Detect which cell encompasses the target text, then output its (x, y) center coordinate. 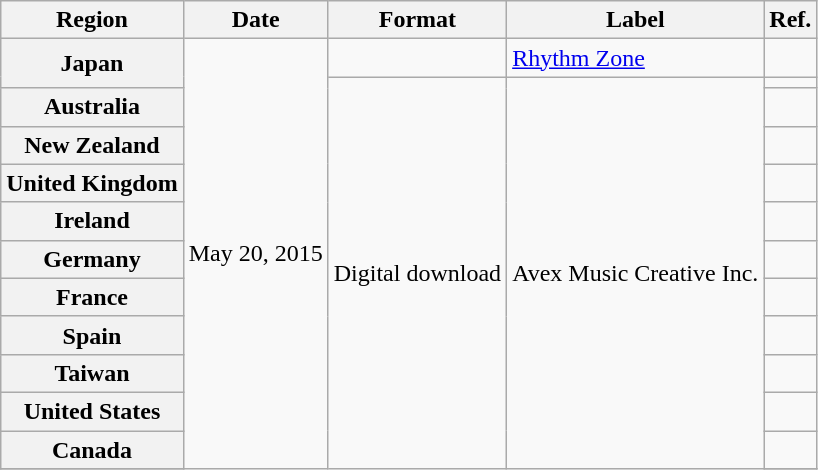
Rhythm Zone (636, 58)
Canada (92, 449)
Format (417, 20)
United States (92, 411)
Ref. (790, 20)
Avex Music Creative Inc. (636, 273)
Japan (92, 64)
Taiwan (92, 373)
Germany (92, 259)
Digital download (417, 273)
Australia (92, 107)
Region (92, 20)
New Zealand (92, 145)
Spain (92, 335)
Ireland (92, 221)
Date (256, 20)
France (92, 297)
May 20, 2015 (256, 254)
Label (636, 20)
United Kingdom (92, 183)
